Output the (X, Y) coordinate of the center of the cell containing the given text.  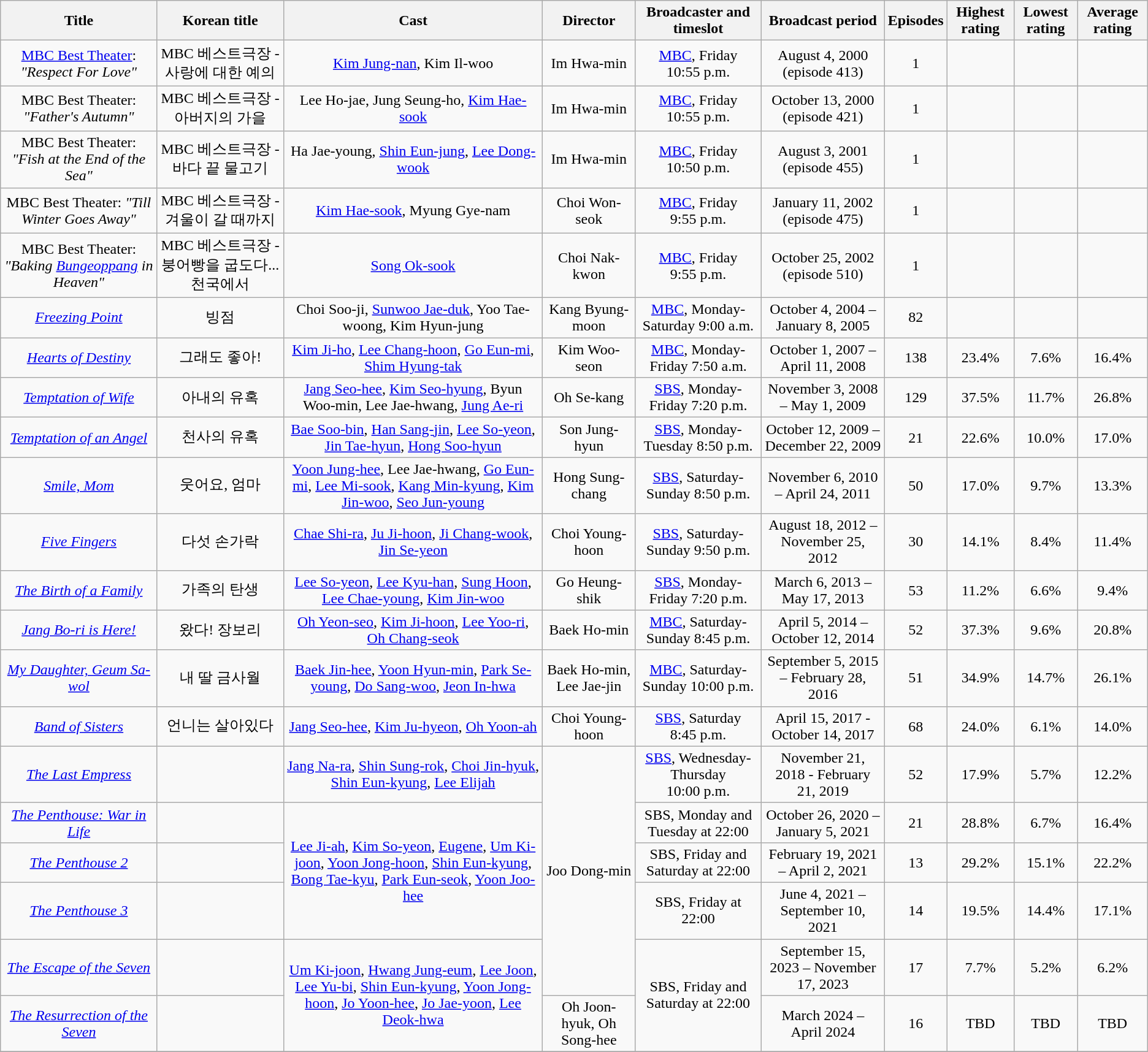
19.5% (980, 910)
MBC, Saturday-Sunday 10:00 p.m. (698, 678)
50 (916, 486)
Director (589, 21)
9.7% (1046, 486)
MBC 베스트극장 - 붕어빵을 굽도다... 천국에서 (220, 265)
February 19, 2021 – April 2, 2021 (823, 862)
March 2024 – April 2024 (823, 1024)
6.1% (1046, 726)
June 4, 2021 – September 10, 2021 (823, 910)
Five Fingers (78, 542)
6.2% (1112, 967)
January 11, 2002 (episode 475) (823, 210)
Choi Nak-kwon (589, 265)
MBC 베스트극장 - 아버지의 가을 (220, 109)
MBC Best Theater: "Respect For Love" (78, 63)
26.8% (1112, 397)
November 6, 2010 – April 24, 2011 (823, 486)
October 13, 2000 (episode 421) (823, 109)
Yoon Jung-hee, Lee Jae-hwang, Go Eun-mi, Lee Mi-sook, Kang Min-kyung, Kim Jin-woo, Seo Jun-young (413, 486)
Oh Joon-hyuk, Oh Song-hee (589, 1024)
The Birth of a Family (78, 590)
15.1% (1046, 862)
언니는 살아있다 (220, 726)
MBC, Friday 10:50 p.m. (698, 159)
Go Heung-shik (589, 590)
37.3% (980, 630)
SBS, Friday at 22:00 (698, 910)
20.8% (1112, 630)
13.3% (1112, 486)
7.6% (1046, 358)
Kim Hae-sook, Myung Gye-nam (413, 210)
October 25, 2002 (episode 510) (823, 265)
Band of Sisters (78, 726)
Son Jung-hyun (589, 438)
68 (916, 726)
Kim Ji-ho, Lee Chang-hoon, Go Eun-mi, Shim Hyung-tak (413, 358)
The Resurrection of the Seven (78, 1024)
April 5, 2014 – October 12, 2014 (823, 630)
The Penthouse: War in Life (78, 823)
11.4% (1112, 542)
The Penthouse 2 (78, 862)
November 3, 2008 – May 1, 2009 (823, 397)
그래도 좋아! (220, 358)
The Last Empress (78, 774)
14.0% (1112, 726)
Cast (413, 21)
Smile, Mom (78, 486)
28.8% (980, 823)
14.4% (1046, 910)
30 (916, 542)
5.7% (1046, 774)
Oh Se-kang (589, 397)
Kang Byung-moon (589, 318)
MBC Best Theater: "Father's Autumn" (78, 109)
Hong Sung-chang (589, 486)
August 3, 2001 (episode 455) (823, 159)
다섯 손가락 (220, 542)
82 (916, 318)
August 18, 2012 – November 25, 2012 (823, 542)
Temptation of an Angel (78, 438)
Chae Shi-ra, Ju Ji-hoon, Ji Chang-wook, Jin Se-yeon (413, 542)
Baek Ho-min, Lee Jae-jin (589, 678)
March 6, 2013 – May 17, 2013 (823, 590)
MBC Best Theater: "Fish at the End of the Sea" (78, 159)
Kim Jung-nan, Kim Il-woo (413, 63)
Lee Ho-jae, Jung Seung-ho, Kim Hae-sook (413, 109)
Um Ki-joon, Hwang Jung-eum, Lee Joon, Lee Yu-bi, Shin Eun-kyung, Yoon Jong-hoon, Jo Yoon-hee, Jo Jae-yoon, Lee Deok-hwa (413, 996)
14 (916, 910)
14.7% (1046, 678)
Choi Soo-ji, Sunwoo Jae-duk, Yoo Tae-woong, Kim Hyun-jung (413, 318)
Highest rating (980, 21)
MBC 베스트극장 - 겨울이 갈 때까지 (220, 210)
MBC 베스트극장 - 사랑에 대한 예의 (220, 63)
Lee Ji-ah, Kim So-yeon, Eugene, Um Ki-joon, Yoon Jong-hoon, Shin Eun-kyung, Bong Tae-kyu, Park Eun-seok, Yoon Joo-hee (413, 871)
12.2% (1112, 774)
SBS, Saturday 8:45 p.m. (698, 726)
53 (916, 590)
17.9% (980, 774)
14.1% (980, 542)
가족의 탄생 (220, 590)
왔다! 장보리 (220, 630)
Jang Seo-hee, Kim Ju-hyeon, Oh Yoon-ah (413, 726)
Kim Woo-seon (589, 358)
내 딸 금사월 (220, 678)
129 (916, 397)
MBC 베스트극장 - 바다 끝 물고기 (220, 159)
22.6% (980, 438)
34.9% (980, 678)
Freezing Point (78, 318)
24.0% (980, 726)
17 (916, 967)
17.1% (1112, 910)
29.2% (980, 862)
SBS, Saturday-Sunday 9:50 p.m. (698, 542)
10.0% (1046, 438)
Lee So-yeon, Lee Kyu-han, Sung Hoon, Lee Chae-young, Kim Jin-woo (413, 590)
MBC Best Theater: "Till Winter Goes Away" (78, 210)
MBC Best Theater: "Baking Bungeoppang in Heaven" (78, 265)
Song Ok-sook (413, 265)
Choi Won-seok (589, 210)
September 15, 2023 – November 17, 2023 (823, 967)
7.7% (980, 967)
My Daughter, Geum Sa-wol (78, 678)
11.7% (1046, 397)
11.2% (980, 590)
천사의 유혹 (220, 438)
SBS, Saturday-Sunday 8:50 p.m. (698, 486)
October 12, 2009 – December 22, 2009 (823, 438)
Hearts of Destiny (78, 358)
Jang Bo-ri is Here! (78, 630)
MBC, Monday-Friday 7:50 a.m. (698, 358)
Jang Seo-hee, Kim Seo-hyung, Byun Woo-min, Lee Jae-hwang, Jung Ae-ri (413, 397)
138 (916, 358)
6.6% (1046, 590)
51 (916, 678)
October 26, 2020 – January 5, 2021 (823, 823)
13 (916, 862)
Korean title (220, 21)
SBS, Wednesday-Thursday 10:00 p.m. (698, 774)
9.4% (1112, 590)
November 21, 2018 - February 21, 2019 (823, 774)
8.4% (1046, 542)
Episodes (916, 21)
The Escape of the Seven (78, 967)
5.2% (1046, 967)
빙점 (220, 318)
SBS, Monday-Tuesday 8:50 p.m. (698, 438)
9.6% (1046, 630)
6.7% (1046, 823)
22.2% (1112, 862)
Ha Jae-young, Shin Eun-jung, Lee Dong-wook (413, 159)
웃어요, 엄마 (220, 486)
26.1% (1112, 678)
Oh Yeon-seo, Kim Ji-hoon, Lee Yoo-ri, Oh Chang-seok (413, 630)
October 1, 2007 – April 11, 2008 (823, 358)
October 4, 2004 – January 8, 2005 (823, 318)
SBS, Monday and Tuesday at 22:00 (698, 823)
Title (78, 21)
MBC, Saturday-Sunday 8:45 p.m. (698, 630)
Joo Dong-min (589, 871)
Broadcast period (823, 21)
16 (916, 1024)
23.4% (980, 358)
Baek Jin-hee, Yoon Hyun-min, Park Se-young, Do Sang-woo, Jeon In-hwa (413, 678)
April 15, 2017 - October 14, 2017 (823, 726)
37.5% (980, 397)
아내의 유혹 (220, 397)
Bae Soo-bin, Han Sang-jin, Lee So-yeon, Jin Tae-hyun, Hong Soo-hyun (413, 438)
MBC, Monday-Saturday 9:00 a.m. (698, 318)
Baek Ho-min (589, 630)
Temptation of Wife (78, 397)
August 4, 2000 (episode 413) (823, 63)
Average rating (1112, 21)
The Penthouse 3 (78, 910)
Jang Na-ra, Shin Sung-rok, Choi Jin-hyuk, Shin Eun-kyung, Lee Elijah (413, 774)
Broadcaster and timeslot (698, 21)
September 5, 2015 – February 28, 2016 (823, 678)
Lowest rating (1046, 21)
